Find where the given text appears and provide that cell's center as [x, y] coordinate. 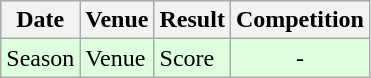
- [300, 58]
Competition [300, 20]
Season [40, 58]
Result [192, 20]
Score [192, 58]
Date [40, 20]
